Detect which cell encompasses the target text, then output its (X, Y) center coordinate. 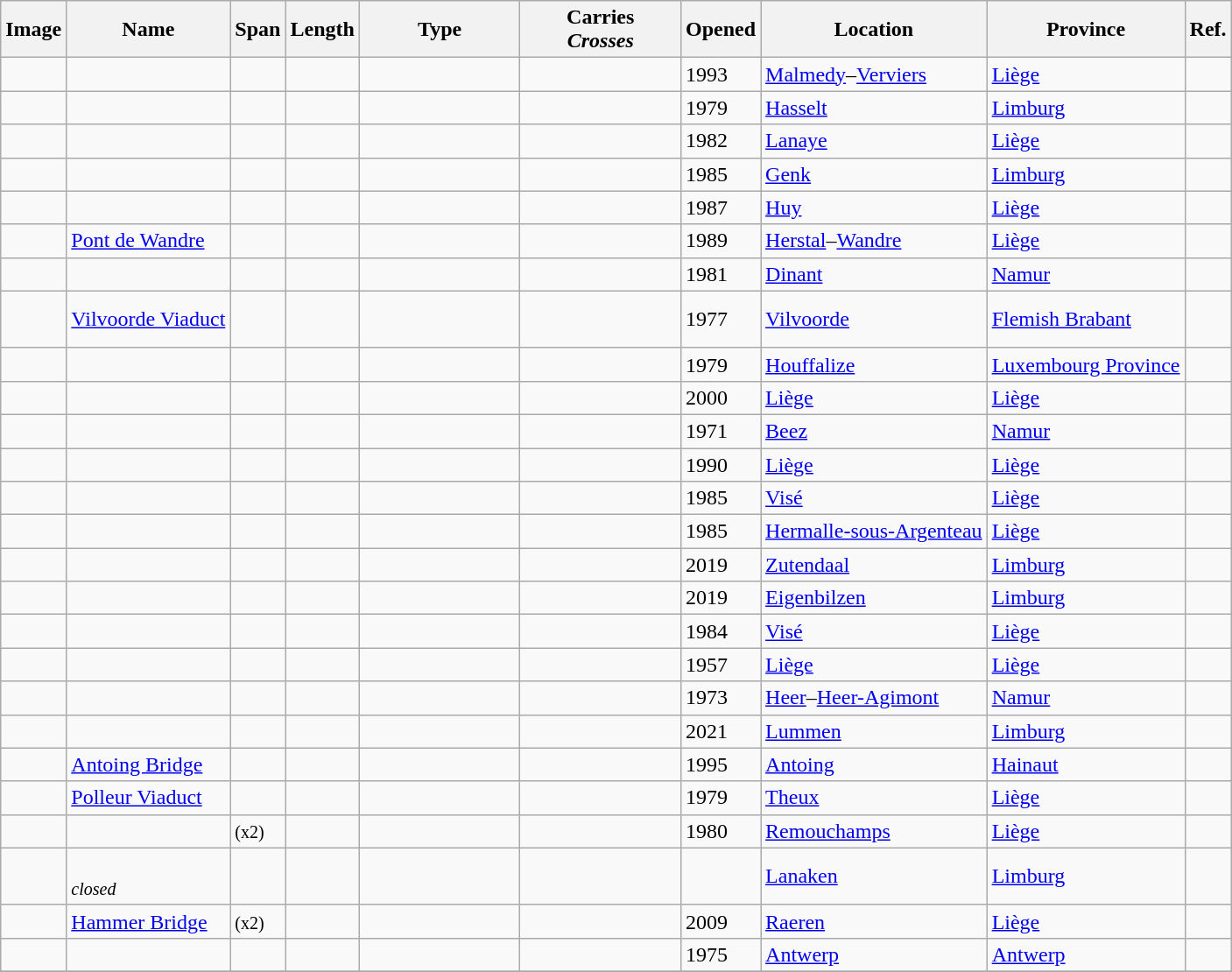
Vilvoorde (874, 319)
Vilvoorde Viaduct (149, 319)
Image (33, 30)
Hermalle-sous-Argenteau (874, 532)
Hainaut (1086, 764)
Antoing (874, 764)
Lummen (874, 731)
1989 (720, 241)
1987 (720, 208)
1973 (720, 698)
2009 (720, 921)
1981 (720, 274)
closed (149, 876)
1980 (720, 831)
Remouchamps (874, 831)
1975 (720, 954)
Hasselt (874, 108)
Huy (874, 208)
Luxembourg Province (1086, 364)
Pont de Wandre (149, 241)
Theux (874, 798)
Length (322, 30)
CarriesCrosses (601, 30)
1990 (720, 465)
1982 (720, 141)
Polleur Viaduct (149, 798)
Antoing Bridge (149, 764)
Genk (874, 174)
Herstal–Wandre (874, 241)
Lanaye (874, 141)
1984 (720, 631)
Houffalize (874, 364)
Dinant (874, 274)
1995 (720, 764)
Ref. (1208, 30)
Type (440, 30)
Lanaken (874, 876)
Heer–Heer-Agimont (874, 698)
Province (1086, 30)
Malmedy–Verviers (874, 74)
2021 (720, 731)
Span (257, 30)
Location (874, 30)
1977 (720, 319)
1957 (720, 665)
1971 (720, 431)
Hammer Bridge (149, 921)
Raeren (874, 921)
Name (149, 30)
Beez (874, 431)
Flemish Brabant (1086, 319)
Eigenbilzen (874, 598)
Opened (720, 30)
2000 (720, 398)
Zutendaal (874, 565)
1993 (720, 74)
